Determine the [x, y] coordinate at the center of the cell enclosing the given text.  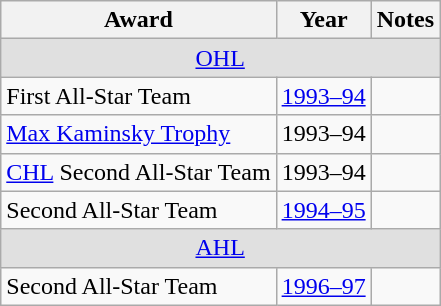
Award [138, 20]
1994–95 [324, 210]
First All-Star Team [138, 96]
AHL [220, 248]
Year [324, 20]
1996–97 [324, 286]
OHL [220, 58]
Max Kaminsky Trophy [138, 134]
Notes [405, 20]
CHL Second All-Star Team [138, 172]
